Identify which cell holds the provided text, then report its (x, y) central coordinate. 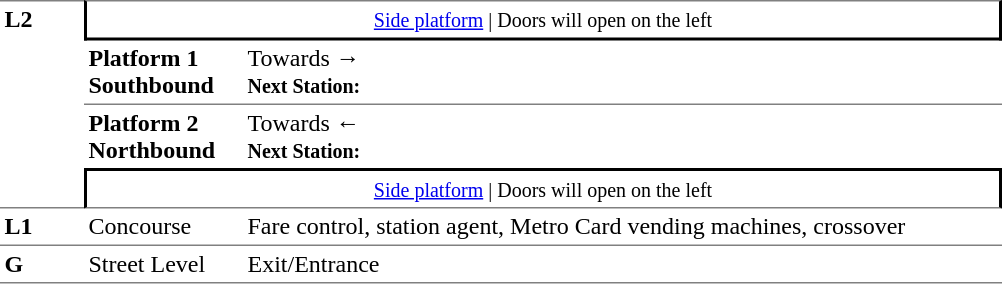
Exit/Entrance (622, 264)
L1 (42, 226)
Platform 1Southbound (164, 72)
L2 (42, 104)
Towards ← Next Station: (622, 136)
Towards → Next Station: (622, 72)
G (42, 264)
Street Level (164, 264)
Fare control, station agent, Metro Card vending machines, crossover (622, 226)
Platform 2Northbound (164, 136)
Concourse (164, 226)
